Output the [X, Y] coordinate of the center of the cell containing the given text.  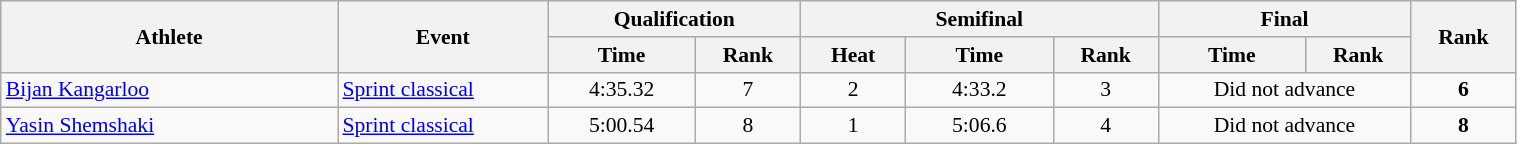
5:06.6 [980, 126]
4:33.2 [980, 90]
Semifinal [979, 19]
4:35.32 [622, 90]
7 [748, 90]
6 [1464, 90]
Qualification [674, 19]
Event [443, 36]
5:00.54 [622, 126]
Yasin Shemshaki [170, 126]
1 [852, 126]
Final [1284, 19]
4 [1106, 126]
2 [852, 90]
Bijan Kangarloo [170, 90]
3 [1106, 90]
Heat [852, 55]
Athlete [170, 36]
